Output the [X, Y] coordinate of the center of the cell containing the given text.  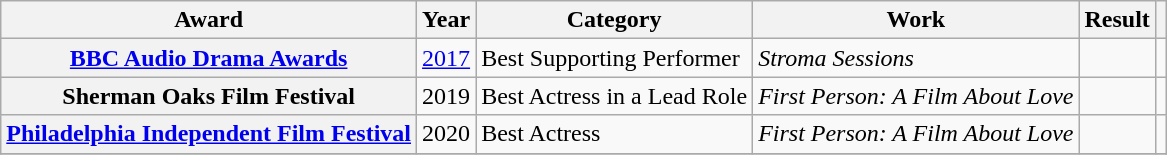
Category [614, 20]
Year [446, 20]
Work [916, 20]
2019 [446, 96]
Best Supporting Performer [614, 58]
Sherman Oaks Film Festival [209, 96]
BBC Audio Drama Awards [209, 58]
Best Actress in a Lead Role [614, 96]
2017 [446, 58]
Best Actress [614, 134]
Stroma Sessions [916, 58]
Award [209, 20]
Philadelphia Independent Film Festival [209, 134]
2020 [446, 134]
Result [1117, 20]
